Determine the [x, y] coordinate at the center of the cell enclosing the given text.  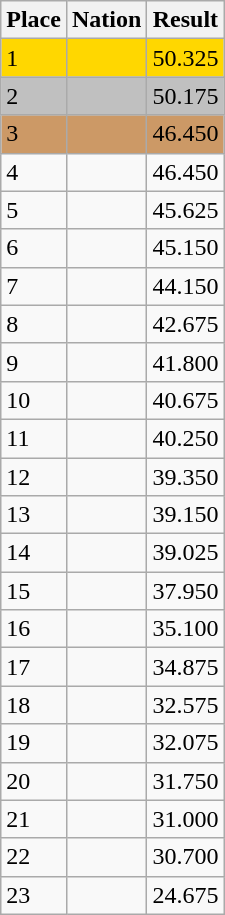
32.075 [186, 743]
19 [34, 743]
40.675 [186, 400]
20 [34, 781]
21 [34, 819]
41.800 [186, 362]
10 [34, 400]
40.250 [186, 438]
17 [34, 667]
50.175 [186, 96]
35.100 [186, 629]
8 [34, 324]
31.000 [186, 819]
31.750 [186, 781]
39.025 [186, 553]
23 [34, 895]
2 [34, 96]
30.700 [186, 857]
39.350 [186, 477]
32.575 [186, 705]
14 [34, 553]
18 [34, 705]
44.150 [186, 286]
Result [186, 20]
7 [34, 286]
15 [34, 591]
4 [34, 172]
22 [34, 857]
45.150 [186, 248]
16 [34, 629]
5 [34, 210]
Place [34, 20]
13 [34, 515]
9 [34, 362]
39.150 [186, 515]
1 [34, 58]
3 [34, 134]
34.875 [186, 667]
45.625 [186, 210]
50.325 [186, 58]
11 [34, 438]
24.675 [186, 895]
42.675 [186, 324]
Nation [106, 20]
37.950 [186, 591]
12 [34, 477]
6 [34, 248]
